For the text-containing cell, return its midpoint in (X, Y) coordinate format. 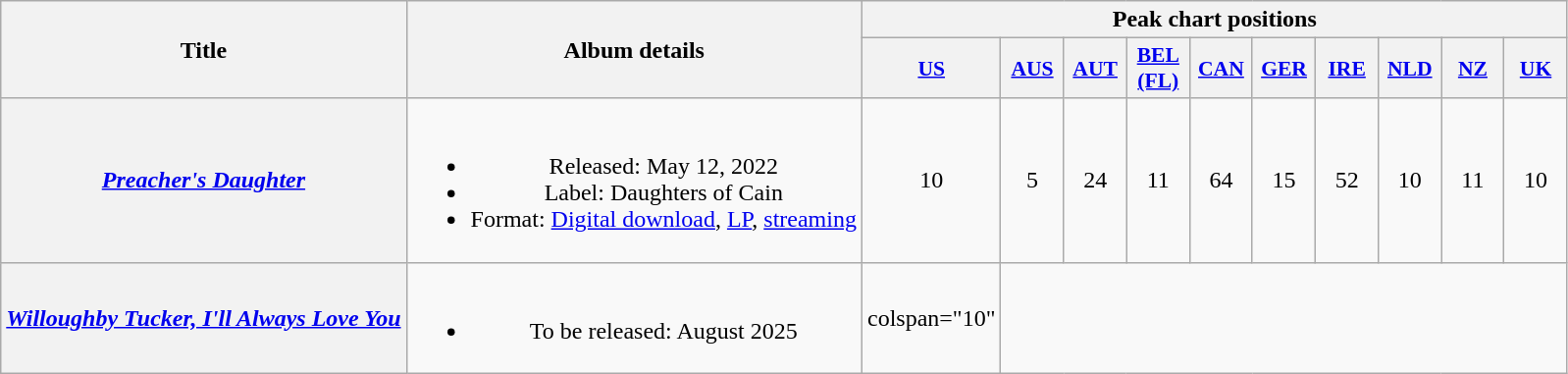
Peak chart positions (1215, 20)
64 (1221, 181)
24 (1095, 181)
colspan="10" (931, 318)
AUS (1032, 69)
52 (1347, 181)
Preacher's Daughter (204, 181)
NZ (1473, 69)
CAN (1221, 69)
NLD (1410, 69)
GER (1283, 69)
5 (1032, 181)
UK (1536, 69)
To be released: August 2025 (634, 318)
IRE (1347, 69)
15 (1283, 181)
Released: May 12, 2022Label: Daughters of CainFormat: Digital download, LP, streaming (634, 181)
Title (204, 49)
Willoughby Tucker, I'll Always Love You (204, 318)
Album details (634, 49)
BEL(FL) (1158, 69)
AUT (1095, 69)
US (931, 69)
